Extract the (X, Y) coordinate from the center of the cell holding the provided text.  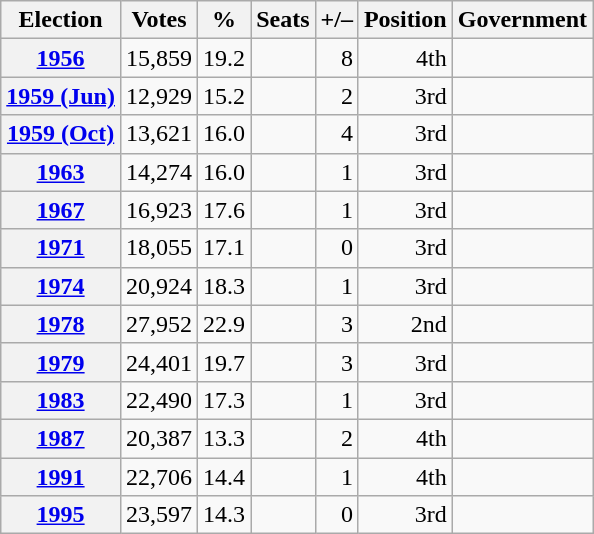
Seats (283, 20)
22,490 (158, 400)
12,929 (158, 96)
2nd (405, 324)
19.7 (224, 362)
17.6 (224, 210)
17.3 (224, 400)
+/– (336, 20)
14.3 (224, 515)
1978 (61, 324)
% (224, 20)
18,055 (158, 248)
1995 (61, 515)
24,401 (158, 362)
Election (61, 20)
Votes (158, 20)
1967 (61, 210)
8 (336, 58)
1987 (61, 438)
1983 (61, 400)
1971 (61, 248)
18.3 (224, 286)
20,924 (158, 286)
23,597 (158, 515)
16,923 (158, 210)
1956 (61, 58)
13.3 (224, 438)
15.2 (224, 96)
1974 (61, 286)
Position (405, 20)
4 (336, 134)
22,706 (158, 477)
19.2 (224, 58)
27,952 (158, 324)
1991 (61, 477)
1959 (Oct) (61, 134)
15,859 (158, 58)
1963 (61, 172)
1979 (61, 362)
20,387 (158, 438)
Government (522, 20)
13,621 (158, 134)
22.9 (224, 324)
17.1 (224, 248)
14,274 (158, 172)
1959 (Jun) (61, 96)
14.4 (224, 477)
